From the cell containing the given text, extract its center point as (X, Y) coordinate. 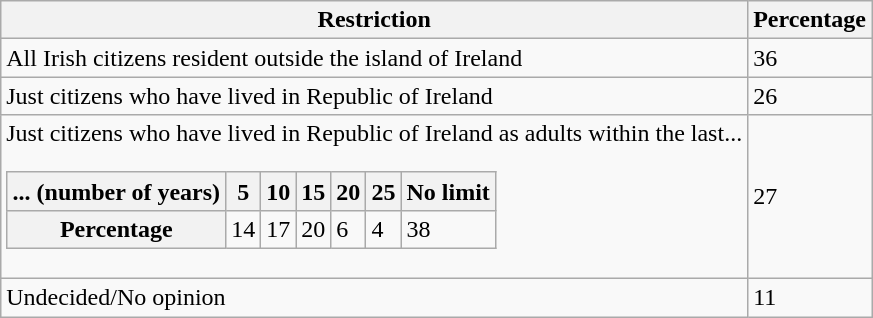
5 (244, 191)
No limit (448, 191)
All Irish citizens resident outside the island of Ireland (374, 58)
36 (810, 58)
14 (244, 229)
26 (810, 96)
17 (278, 229)
Undecided/No opinion (374, 298)
38 (448, 229)
15 (314, 191)
... (number of years) (116, 191)
Restriction (374, 20)
10 (278, 191)
Just citizens who have lived in Republic of Ireland (374, 96)
25 (384, 191)
6 (348, 229)
4 (384, 229)
27 (810, 197)
11 (810, 298)
